Return the (X, Y) coordinate for the center point of the cell that contains the specified text.  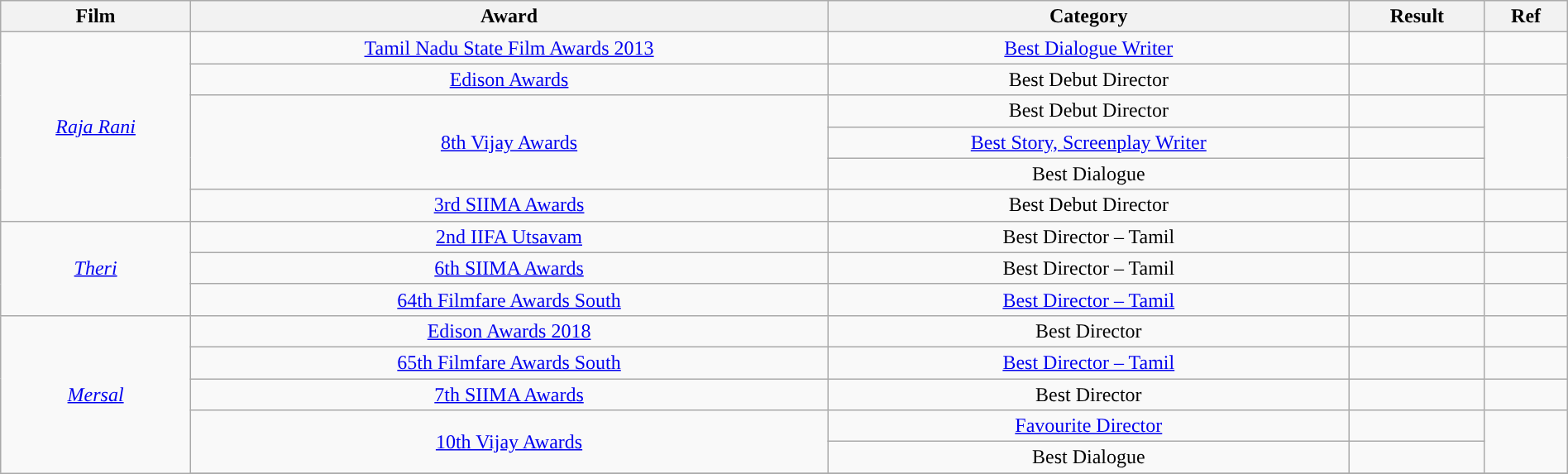
7th SIIMA Awards (509, 395)
Theri (96, 268)
Mersal (96, 394)
Best Story, Screenplay Writer (1088, 142)
Edison Awards (509, 79)
65th Filmfare Awards South (509, 362)
Film (96, 17)
Favourite Director (1088, 426)
8th Vijay Awards (509, 142)
Result (1417, 17)
10th Vijay Awards (509, 442)
Edison Awards 2018 (509, 331)
Best Dialogue Writer (1088, 48)
Award (509, 17)
64th Filmfare Awards South (509, 299)
6th SIIMA Awards (509, 268)
Ref (1526, 17)
Tamil Nadu State Film Awards 2013 (509, 48)
Category (1088, 17)
3rd SIIMA Awards (509, 205)
Raja Rani (96, 127)
2nd IIFA Utsavam (509, 237)
